Find where the given text appears and provide that cell's center as [X, Y] coordinate. 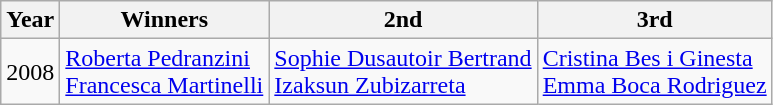
Sophie Dusautoir Bertrand Izaksun Zubizarreta [403, 72]
3rd [654, 20]
2nd [403, 20]
Roberta Pedranzini Francesca Martinelli [164, 72]
Winners [164, 20]
Cristina Bes i Ginesta Emma Boca Rodriguez [654, 72]
Year [30, 20]
2008 [30, 72]
